Determine the [x, y] coordinate at the center of the cell enclosing the given text.  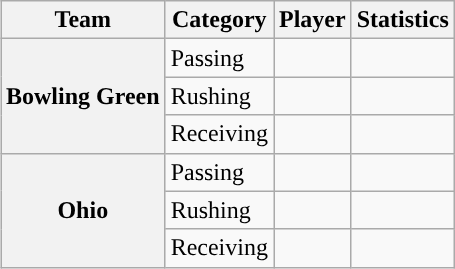
Player [313, 20]
Bowling Green [82, 96]
Statistics [402, 20]
Category [219, 20]
Team [82, 20]
Ohio [82, 210]
